Determine the (x, y) coordinate at the center of the cell enclosing the given text.  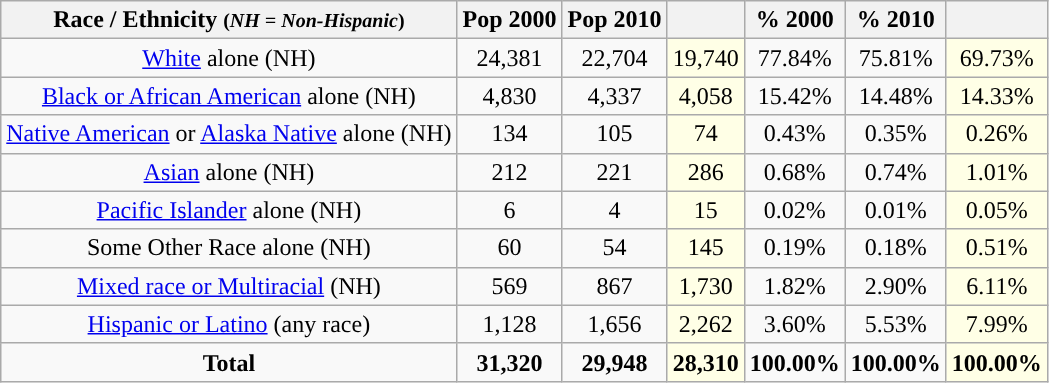
1,128 (510, 324)
134 (510, 134)
5.53% (896, 324)
Native American or Alaska Native alone (NH) (229, 134)
7.99% (996, 324)
4,058 (706, 96)
75.81% (896, 58)
212 (510, 172)
Pacific Islander alone (NH) (229, 210)
Hispanic or Latino (any race) (229, 324)
% 2000 (794, 20)
2,262 (706, 324)
0.43% (794, 134)
19,740 (706, 58)
White alone (NH) (229, 58)
0.01% (896, 210)
4,337 (614, 96)
15.42% (794, 96)
4 (614, 210)
% 2010 (896, 20)
0.26% (996, 134)
0.05% (996, 210)
Mixed race or Multiracial (NH) (229, 286)
22,704 (614, 58)
867 (614, 286)
6.11% (996, 286)
3.60% (794, 324)
4,830 (510, 96)
14.48% (896, 96)
0.68% (794, 172)
14.33% (996, 96)
0.51% (996, 248)
1,730 (706, 286)
15 (706, 210)
69.73% (996, 58)
Black or African American alone (NH) (229, 96)
1.82% (794, 286)
569 (510, 286)
105 (614, 134)
29,948 (614, 362)
286 (706, 172)
77.84% (794, 58)
145 (706, 248)
Some Other Race alone (NH) (229, 248)
74 (706, 134)
Pop 2000 (510, 20)
1.01% (996, 172)
0.35% (896, 134)
28,310 (706, 362)
2.90% (896, 286)
Pop 2010 (614, 20)
31,320 (510, 362)
0.74% (896, 172)
54 (614, 248)
Race / Ethnicity (NH = Non-Hispanic) (229, 20)
24,381 (510, 58)
0.18% (896, 248)
Total (229, 362)
6 (510, 210)
Asian alone (NH) (229, 172)
221 (614, 172)
60 (510, 248)
0.02% (794, 210)
0.19% (794, 248)
1,656 (614, 324)
